Identify which cell holds the provided text, then report its (x, y) central coordinate. 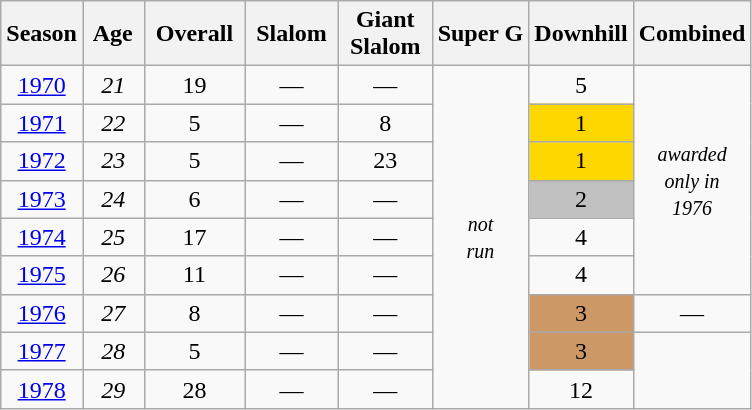
11 (194, 275)
24 (113, 199)
19 (194, 85)
Season (42, 34)
1974 (42, 237)
Downhill (581, 34)
1977 (42, 351)
Overall (194, 34)
1970 (42, 85)
awardedonly in1976 (692, 180)
1973 (42, 199)
notrun (480, 238)
27 (113, 313)
Combined (692, 34)
Slalom (292, 34)
Super G (480, 34)
Age (113, 34)
2 (581, 199)
12 (581, 389)
1975 (42, 275)
1972 (42, 161)
1978 (42, 389)
6 (194, 199)
21 (113, 85)
17 (194, 237)
1971 (42, 123)
26 (113, 275)
22 (113, 123)
1976 (42, 313)
Giant Slalom (385, 34)
29 (113, 389)
25 (113, 237)
